Identify which cell holds the provided text, then report its [x, y] central coordinate. 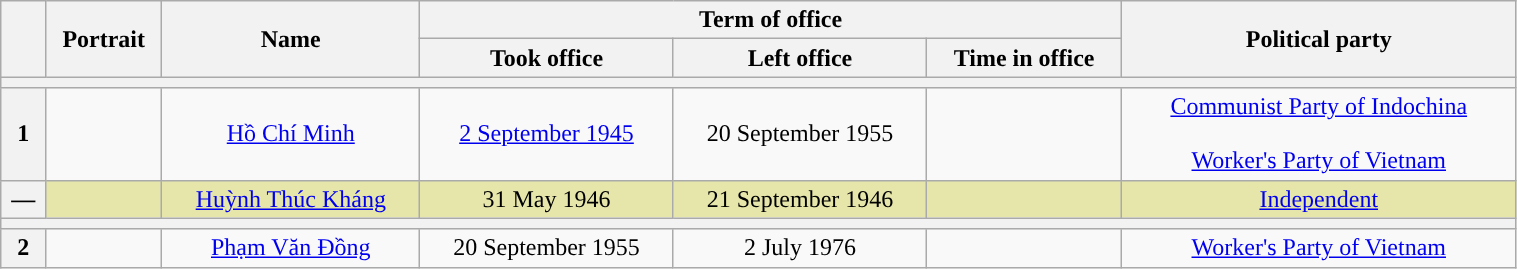
— [24, 199]
Communist Party of Indochina Worker's Party of Vietnam [1318, 134]
2 September 1945 [546, 134]
Portrait [104, 39]
21 September 1946 [800, 199]
Political party [1318, 39]
Independent [1318, 199]
Name [291, 39]
1 [24, 134]
Took office [546, 58]
Phạm Văn Đồng [291, 248]
Time in office [1024, 58]
Worker's Party of Vietnam [1318, 248]
2 July 1976 [800, 248]
Hồ Chí Minh [291, 134]
2 [24, 248]
31 May 1946 [546, 199]
Left office [800, 58]
Term of office [771, 20]
Huỳnh Thúc Kháng [291, 199]
